From the cell containing the given text, extract its center point as (X, Y) coordinate. 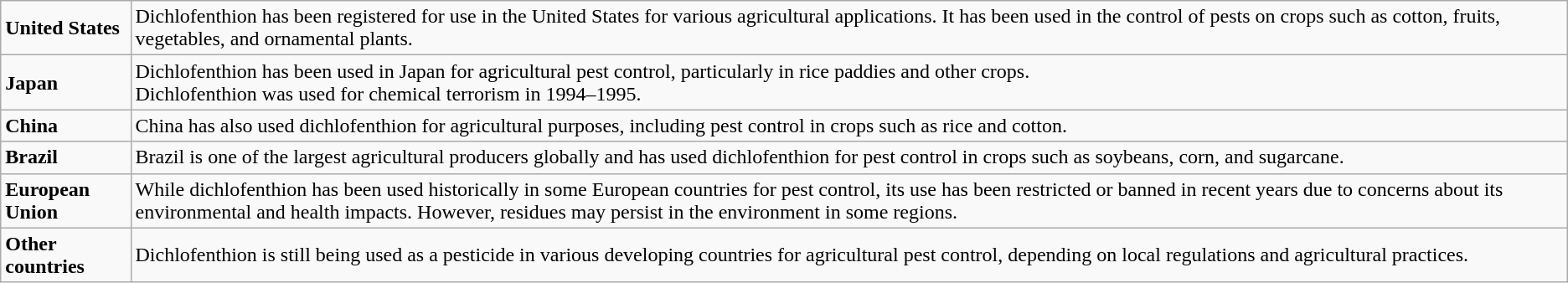
European Union (65, 201)
China (65, 126)
Japan (65, 82)
Other countries (65, 255)
Brazil (65, 157)
United States (65, 28)
China has also used dichlofenthion for agricultural purposes, including pest control in crops such as rice and cotton. (849, 126)
